Detect which cell encompasses the target text, then output its [X, Y] center coordinate. 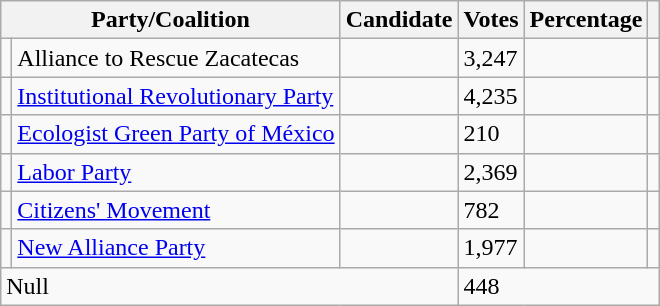
3,247 [491, 58]
1,977 [491, 248]
Votes [491, 20]
Citizens' Movement [176, 210]
New Alliance Party [176, 248]
Null [230, 286]
Institutional Revolutionary Party [176, 96]
2,369 [491, 172]
448 [558, 286]
Ecologist Green Party of México [176, 134]
782 [491, 210]
4,235 [491, 96]
Candidate [399, 20]
210 [491, 134]
Labor Party [176, 172]
Percentage [586, 20]
Party/Coalition [170, 20]
Alliance to Rescue Zacatecas [176, 58]
